Search for the cell housing the specified text and yield its [x, y] center coordinate. 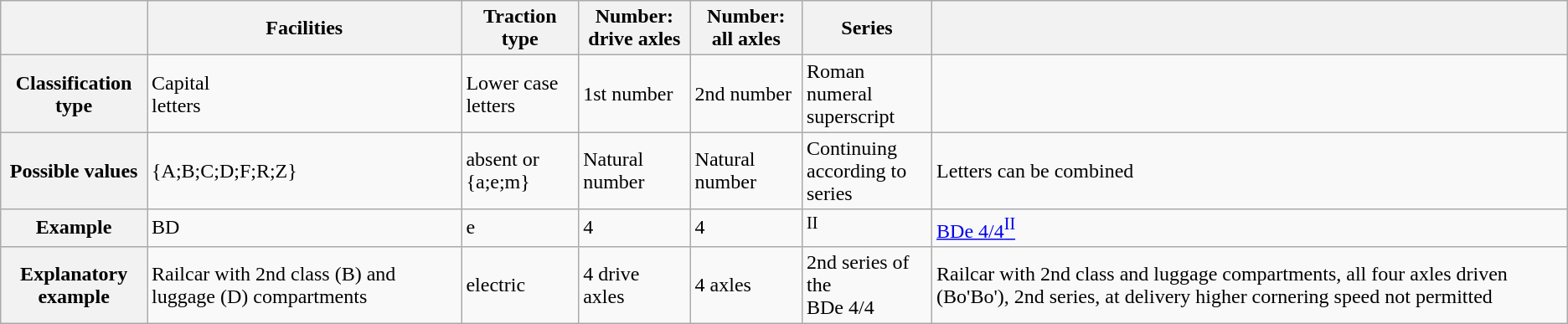
e [520, 228]
BD [305, 228]
electric [520, 285]
{A;B;C;D;F;R;Z} [305, 171]
Railcar with 2nd class (B) and luggage (D) compartments [305, 285]
II [866, 228]
Example [74, 228]
Possible values [74, 171]
4 axles [745, 285]
Letters can be combined [1250, 171]
2nd series of theBDe 4/4 [866, 285]
Traction type [520, 28]
BDe 4/4II [1250, 228]
Continuingaccording to series [866, 171]
Explanatoryexample [74, 285]
absent or {a;e;m} [520, 171]
Roman numeralsuperscript [866, 94]
Number:all axles [745, 28]
Series [866, 28]
Lower caseletters [520, 94]
2nd number [745, 94]
Number:drive axles [635, 28]
1st number [635, 94]
4 drive axles [635, 285]
Railcar with 2nd class and luggage compartments, all four axles driven (Bo'Bo'), 2nd series, at delivery higher cornering speed not permitted [1250, 285]
Capitalletters [305, 94]
Facilities [305, 28]
Classification type [74, 94]
